Return (x, y) of the center of cell containing provided text 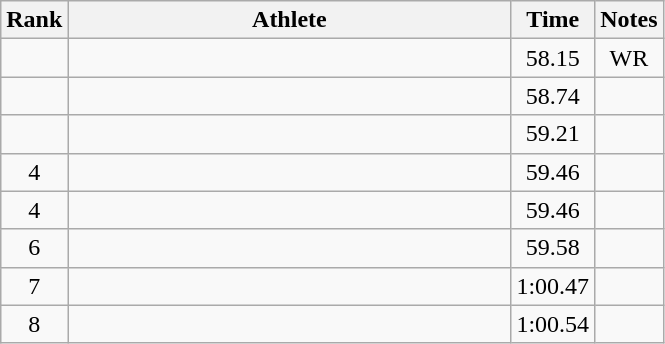
1:00.47 (553, 286)
6 (34, 248)
Rank (34, 20)
Athlete (290, 20)
7 (34, 286)
Time (553, 20)
Notes (629, 20)
59.21 (553, 134)
59.58 (553, 248)
58.74 (553, 96)
8 (34, 324)
WR (629, 58)
1:00.54 (553, 324)
58.15 (553, 58)
